Return [x, y] of the center of cell containing provided text 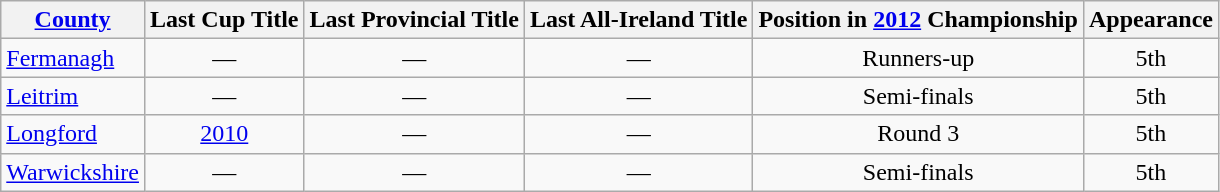
Runners-up [918, 58]
2010 [224, 134]
Position in 2012 Championship [918, 20]
Last Cup Title [224, 20]
Longford [73, 134]
Round 3 [918, 134]
Appearance [1150, 20]
County [73, 20]
Leitrim [73, 96]
Fermanagh [73, 58]
Last All-Ireland Title [638, 20]
Warwickshire [73, 172]
Last Provincial Title [414, 20]
